Capture the cell that displays the provided text and extract its (x, y) central coordinate. 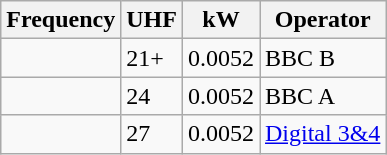
BBC A (323, 96)
Operator (323, 20)
Digital 3&4 (323, 134)
BBC B (323, 58)
21+ (152, 58)
Frequency (61, 20)
24 (152, 96)
kW (220, 20)
27 (152, 134)
UHF (152, 20)
